Scan for the cell matching the given text and deliver its [X, Y] coordinate at center. 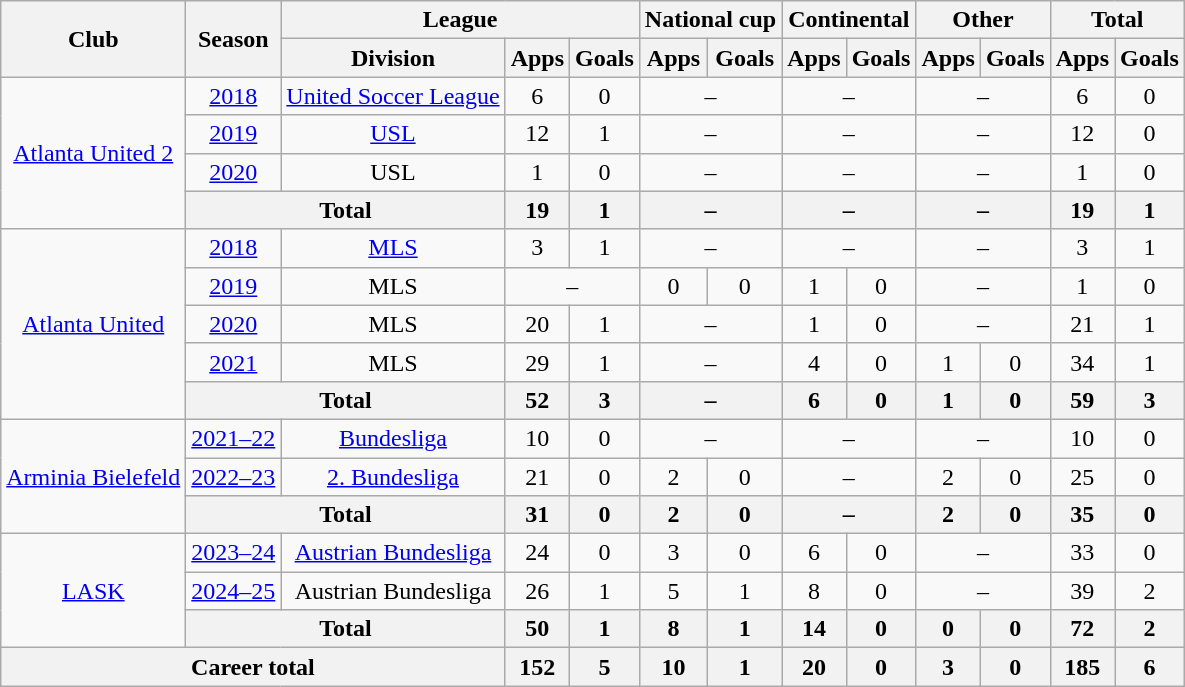
Atlanta United [94, 324]
2021–22 [234, 438]
152 [537, 667]
24 [537, 553]
52 [537, 400]
50 [537, 629]
33 [1082, 553]
14 [814, 629]
35 [1082, 515]
Atlanta United 2 [94, 153]
2022–23 [234, 477]
Arminia Bielefeld [94, 476]
29 [537, 362]
2. Bundesliga [393, 477]
Club [94, 39]
2024–25 [234, 591]
26 [537, 591]
72 [1082, 629]
34 [1082, 362]
League [460, 20]
2021 [234, 362]
185 [1082, 667]
National cup [710, 20]
4 [814, 362]
Bundesliga [393, 438]
Other [983, 20]
Career total [253, 667]
31 [537, 515]
2023–24 [234, 553]
Division [393, 58]
United Soccer League [393, 96]
59 [1082, 400]
Season [234, 39]
LASK [94, 591]
25 [1082, 477]
Continental [849, 20]
39 [1082, 591]
